Detect which cell encompasses the target text, then output its (X, Y) center coordinate. 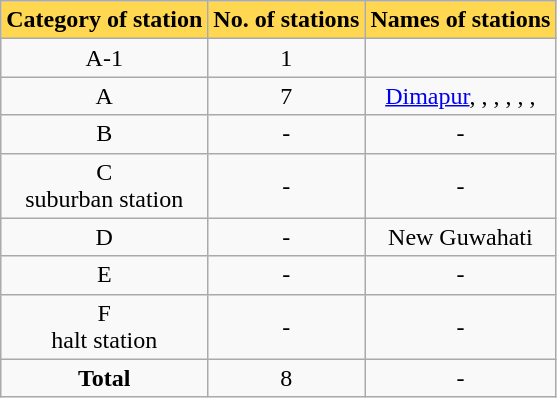
Fhalt station (104, 326)
D (104, 237)
Category of station (104, 20)
Total (104, 378)
New Guwahati (460, 237)
Csuburban station (104, 186)
1 (286, 58)
A-1 (104, 58)
B (104, 134)
Dimapur, , , , , , (460, 96)
No. of stations (286, 20)
Names of stations (460, 20)
A (104, 96)
8 (286, 378)
E (104, 275)
7 (286, 96)
